Pinpoint the cell where the given text exists, returning its (x, y) midpoint coordinate. 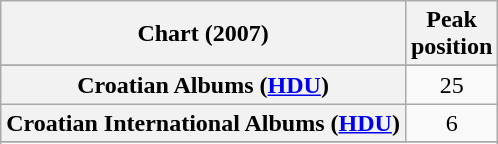
Chart (2007) (204, 34)
Peakposition (451, 34)
6 (451, 123)
25 (451, 85)
Croatian International Albums (HDU) (204, 123)
Croatian Albums (HDU) (204, 85)
